Extract the (x, y) coordinate from the center of the cell holding the provided text.  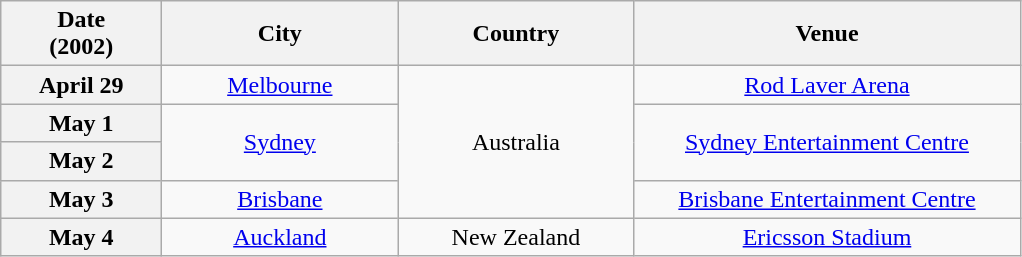
Brisbane Entertainment Centre (827, 199)
Brisbane (280, 199)
Venue (827, 34)
Rod Laver Arena (827, 85)
New Zealand (516, 237)
May 2 (82, 161)
Country (516, 34)
Sydney Entertainment Centre (827, 142)
Australia (516, 142)
April 29 (82, 85)
Auckland (280, 237)
May 1 (82, 123)
May 3 (82, 199)
Ericsson Stadium (827, 237)
City (280, 34)
Melbourne (280, 85)
Sydney (280, 142)
May 4 (82, 237)
Date(2002) (82, 34)
